Locate the cell with the specified text and output its [X, Y] center coordinate. 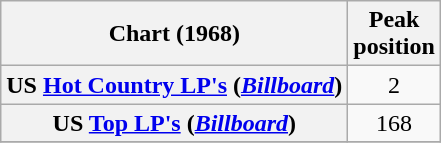
168 [394, 123]
US Hot Country LP's (Billboard) [174, 85]
Chart (1968) [174, 34]
US Top LP's (Billboard) [174, 123]
2 [394, 85]
Peakposition [394, 34]
